Extract the (X, Y) coordinate from the center of the cell holding the provided text.  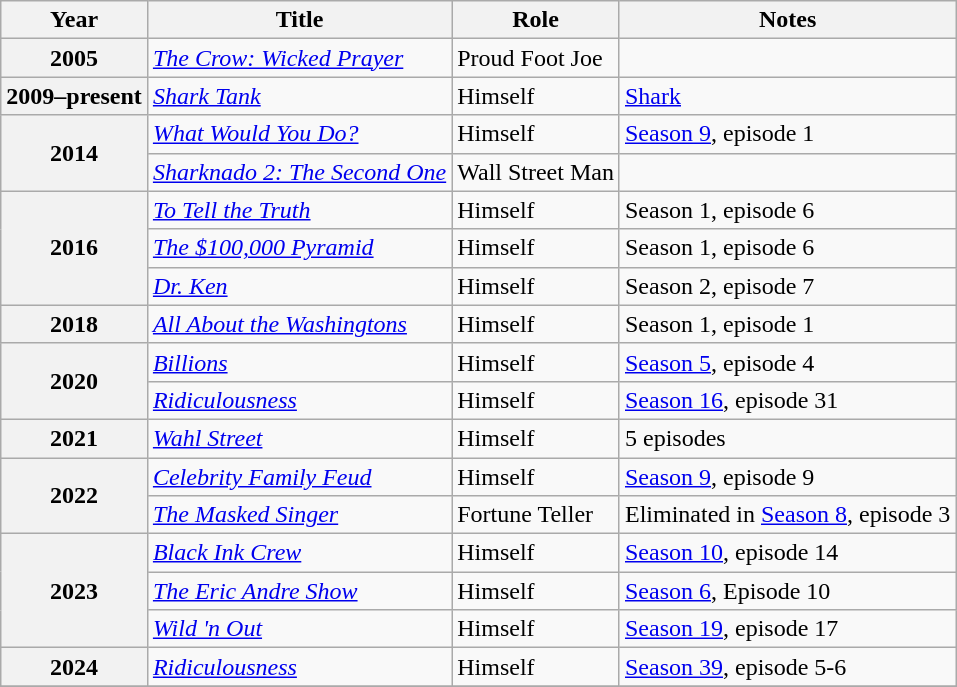
2016 (74, 248)
Season 10, episode 14 (787, 553)
2023 (74, 591)
Black Ink Crew (299, 553)
The Eric Andre Show (299, 591)
2021 (74, 438)
Season 39, episode 5-6 (787, 667)
2018 (74, 324)
The Masked Singer (299, 515)
2022 (74, 496)
Sharknado 2: The Second One (299, 172)
Title (299, 20)
Billions (299, 362)
Role (536, 20)
The $100,000 Pyramid (299, 248)
2005 (74, 58)
Wild 'n Out (299, 629)
All About the Washingtons (299, 324)
To Tell the Truth (299, 210)
Season 5, episode 4 (787, 362)
Dr. Ken (299, 286)
5 episodes (787, 438)
2009–present (74, 96)
Season 1, episode 1 (787, 324)
Eliminated in Season 8, episode 3 (787, 515)
2014 (74, 153)
What Would You Do? (299, 134)
Shark (787, 96)
2020 (74, 381)
The Crow: Wicked Prayer (299, 58)
Season 16, episode 31 (787, 400)
Season 6, Episode 10 (787, 591)
Wahl Street (299, 438)
Shark Tank (299, 96)
Season 9, episode 1 (787, 134)
Proud Foot Joe (536, 58)
Notes (787, 20)
Year (74, 20)
Season 9, episode 9 (787, 477)
Celebrity Family Feud (299, 477)
Fortune Teller (536, 515)
Wall Street Man (536, 172)
2024 (74, 667)
Season 2, episode 7 (787, 286)
Season 19, episode 17 (787, 629)
